From the cell containing the given text, extract its center point as [X, Y] coordinate. 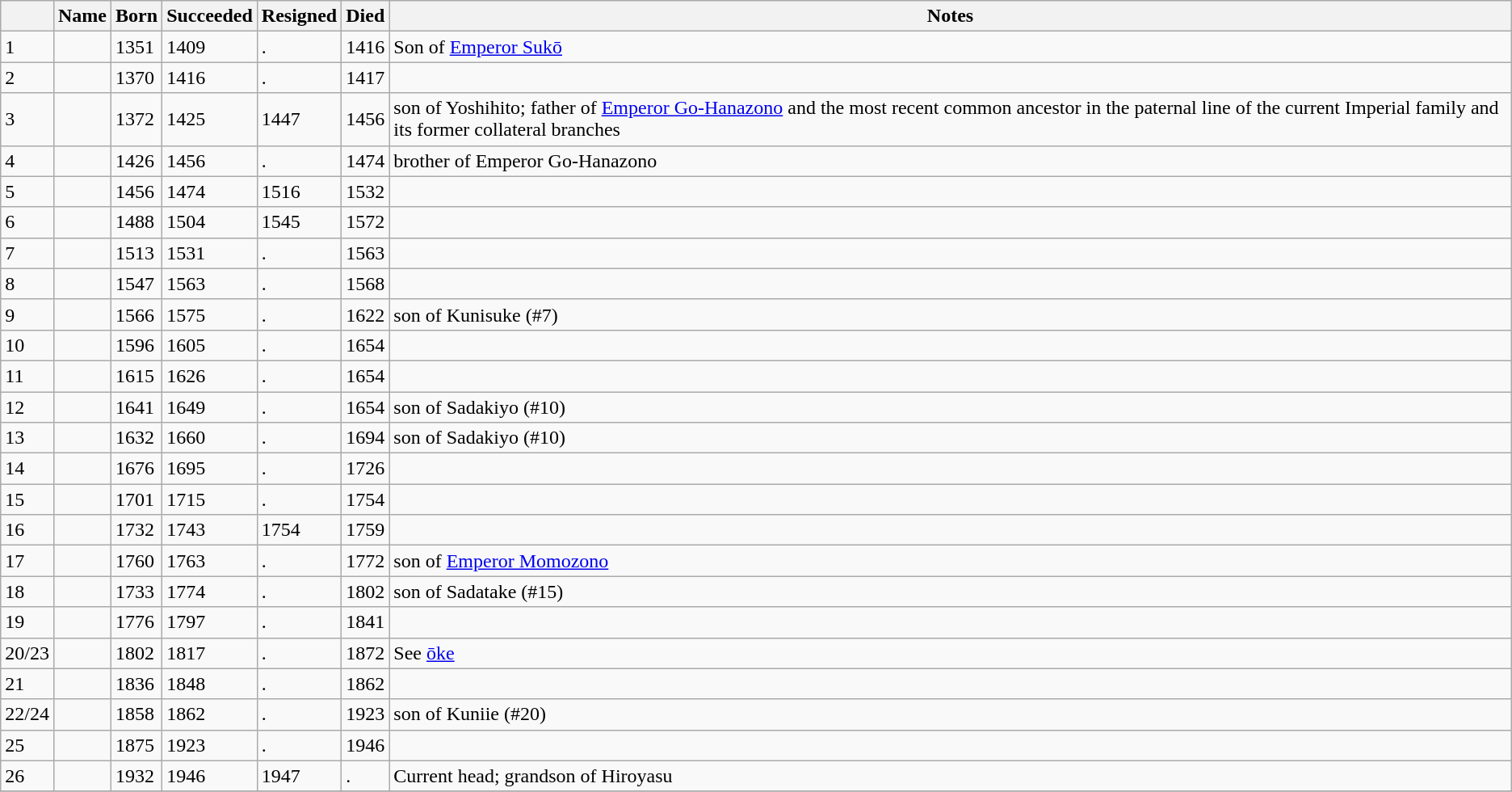
1575 [210, 314]
4 [27, 161]
1715 [210, 499]
Resigned [299, 16]
1649 [210, 407]
6 [27, 222]
1848 [210, 684]
1841 [365, 622]
1566 [137, 314]
1568 [365, 284]
1572 [365, 222]
26 [27, 776]
1875 [137, 745]
1513 [137, 253]
17 [27, 561]
21 [27, 684]
1 [27, 47]
22/24 [27, 714]
1605 [210, 345]
1797 [210, 622]
Notes [950, 16]
12 [27, 407]
9 [27, 314]
Died [365, 16]
11 [27, 376]
Name [82, 16]
1695 [210, 469]
1596 [137, 345]
son of Kuniie (#20) [950, 714]
1547 [137, 284]
1743 [210, 530]
16 [27, 530]
2 [27, 78]
1372 [137, 120]
1370 [137, 78]
1351 [137, 47]
son of Kunisuke (#7) [950, 314]
1409 [210, 47]
Born [137, 16]
1817 [210, 653]
15 [27, 499]
1759 [365, 530]
1641 [137, 407]
20/23 [27, 653]
1726 [365, 469]
1760 [137, 561]
brother of Emperor Go-Hanazono [950, 161]
1732 [137, 530]
1858 [137, 714]
1532 [365, 192]
13 [27, 438]
18 [27, 592]
1694 [365, 438]
son of Sadatake (#15) [950, 592]
1531 [210, 253]
See ōke [950, 653]
25 [27, 745]
1417 [365, 78]
10 [27, 345]
19 [27, 622]
1774 [210, 592]
1447 [299, 120]
1772 [365, 561]
1872 [365, 653]
1425 [210, 120]
1733 [137, 592]
1660 [210, 438]
1947 [299, 776]
1504 [210, 222]
1626 [210, 376]
1488 [137, 222]
1622 [365, 314]
son of Emperor Momozono [950, 561]
Current head; grandson of Hiroyasu [950, 776]
1426 [137, 161]
1615 [137, 376]
1763 [210, 561]
1701 [137, 499]
1932 [137, 776]
1545 [299, 222]
8 [27, 284]
5 [27, 192]
1676 [137, 469]
7 [27, 253]
1776 [137, 622]
Son of Emperor Sukō [950, 47]
Succeeded [210, 16]
3 [27, 120]
1516 [299, 192]
14 [27, 469]
1632 [137, 438]
1836 [137, 684]
